Pinpoint the cell where the given text exists, returning its (X, Y) midpoint coordinate. 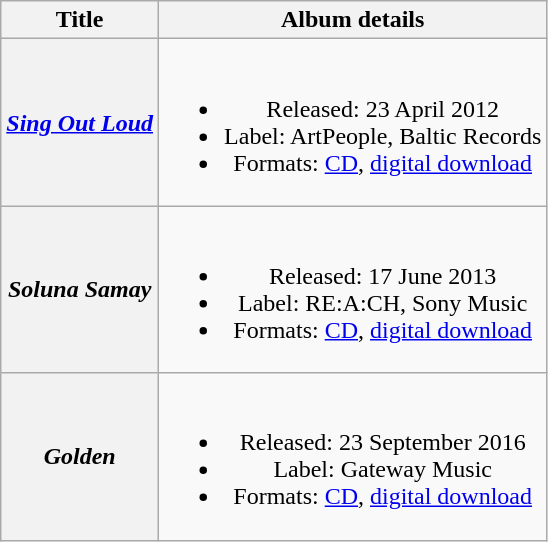
Album details (353, 20)
Soluna Samay (80, 290)
Title (80, 20)
Released: 17 June 2013Label: RE:A:CH, Sony MusicFormats: CD, digital download (353, 290)
Released: 23 September 2016Label: Gateway MusicFormats: CD, digital download (353, 456)
Sing Out Loud (80, 122)
Released: 23 April 2012Label: ArtPeople, Baltic RecordsFormats: CD, digital download (353, 122)
Golden (80, 456)
